Extract the (X, Y) coordinate from the center of the cell holding the provided text.  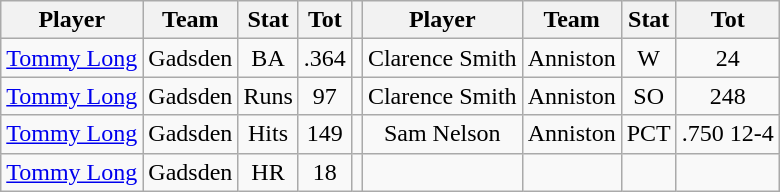
PCT (648, 134)
24 (728, 58)
248 (728, 96)
SO (648, 96)
W (648, 58)
Hits (268, 134)
97 (324, 96)
BA (268, 58)
Runs (268, 96)
HR (268, 172)
Sam Nelson (442, 134)
.750 12-4 (728, 134)
.364 (324, 58)
18 (324, 172)
149 (324, 134)
